Return the (X, Y) coordinate for the center point of the cell that contains the specified text.  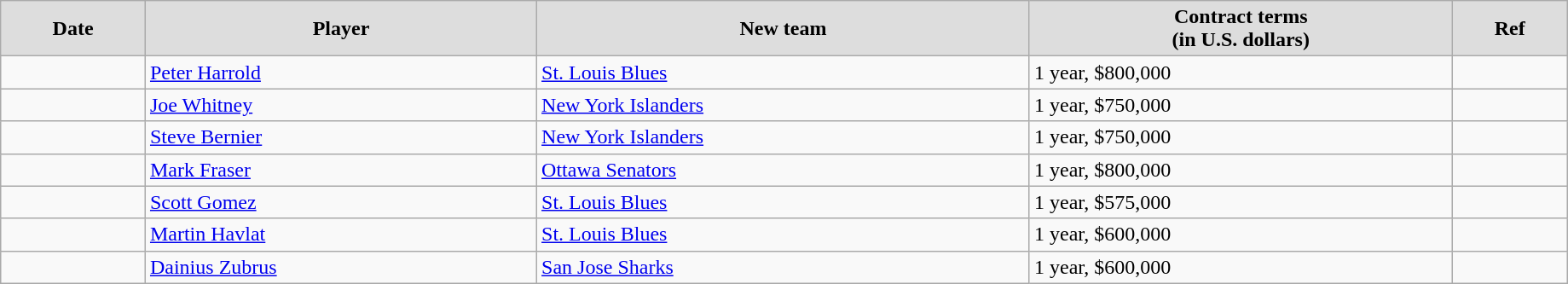
Contract terms(in U.S. dollars) (1241, 29)
Martin Havlat (341, 235)
Date (73, 29)
Player (341, 29)
Scott Gomez (341, 202)
Mark Fraser (341, 170)
Joe Whitney (341, 105)
San Jose Sharks (784, 267)
Peter Harrold (341, 72)
Ottawa Senators (784, 170)
1 year, $575,000 (1241, 202)
New team (784, 29)
Ref (1509, 29)
Steve Bernier (341, 137)
Dainius Zubrus (341, 267)
